Determine the (x, y) coordinate at the center of the cell enclosing the given text.  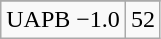
52 (142, 20)
UAPB −1.0 (64, 20)
